Determine the (x, y) coordinate at the center of the cell enclosing the given text.  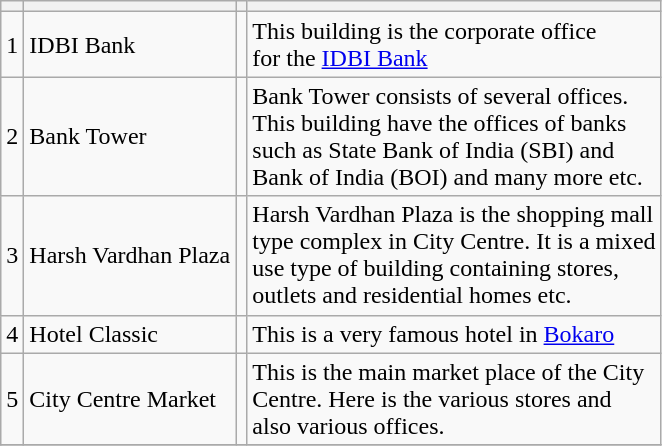
3 (12, 256)
This is the main market place of the CityCentre. Here is the various stores andalso various offices. (454, 399)
This is a very famous hotel in Bokaro (454, 334)
This building is the corporate officefor the IDBI Bank (454, 44)
Harsh Vardhan Plaza (130, 256)
Bank Tower (130, 136)
IDBI Bank (130, 44)
Hotel Classic (130, 334)
2 (12, 136)
4 (12, 334)
City Centre Market (130, 399)
5 (12, 399)
1 (12, 44)
